Identify which cell holds the provided text, then report its [X, Y] central coordinate. 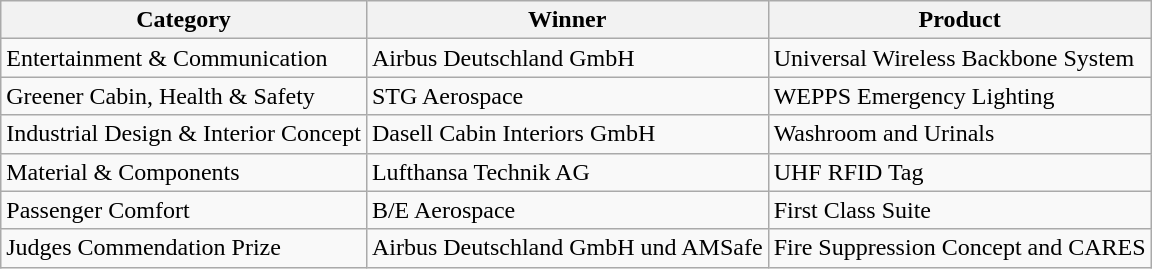
Product [960, 20]
Industrial Design & Interior Concept [184, 134]
Dasell Cabin Interiors GmbH [567, 134]
Material & Components [184, 172]
Passenger Comfort [184, 210]
Washroom and Urinals [960, 134]
Greener Cabin, Health & Safety [184, 96]
Category [184, 20]
Winner [567, 20]
UHF RFID Tag [960, 172]
Judges Commendation Prize [184, 248]
Entertainment & Communication [184, 58]
B/E Aerospace [567, 210]
Universal Wireless Backbone System [960, 58]
Airbus Deutschland GmbH [567, 58]
STG Aerospace [567, 96]
WEPPS Emergency Lighting [960, 96]
First Class Suite [960, 210]
Lufthansa Technik AG [567, 172]
Fire Suppression Concept and CARES [960, 248]
Airbus Deutschland GmbH und AMSafe [567, 248]
